Detect which cell encompasses the target text, then output its (x, y) center coordinate. 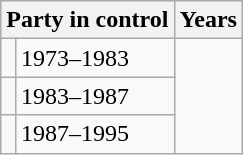
Years (208, 20)
1983–1987 (94, 96)
1987–1995 (94, 134)
1973–1983 (94, 58)
Party in control (88, 20)
